Capture the cell that displays the provided text and extract its [X, Y] central coordinate. 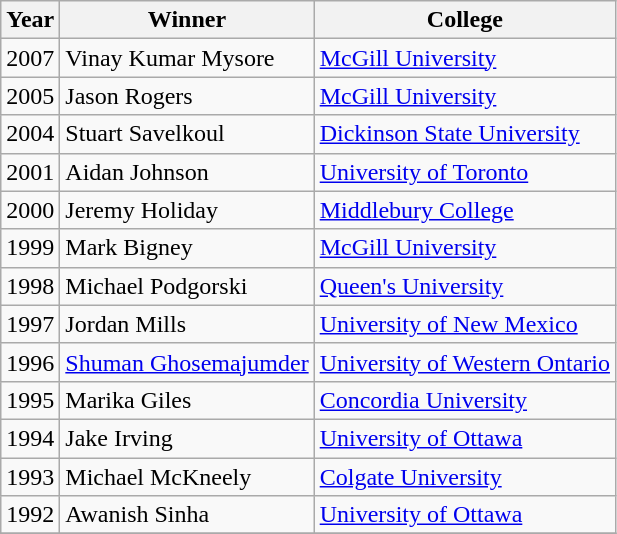
Queen's University [464, 286]
Awanish Sinha [187, 515]
Aidan Johnson [187, 172]
Michael Podgorski [187, 286]
Year [30, 20]
1999 [30, 248]
2000 [30, 210]
Mark Bigney [187, 248]
Winner [187, 20]
Marika Giles [187, 400]
Jason Rogers [187, 96]
University of Toronto [464, 172]
2004 [30, 134]
Stuart Savelkoul [187, 134]
1994 [30, 438]
2007 [30, 58]
Colgate University [464, 477]
Concordia University [464, 400]
1998 [30, 286]
1997 [30, 324]
Vinay Kumar Mysore [187, 58]
1993 [30, 477]
Dickinson State University [464, 134]
Jeremy Holiday [187, 210]
Michael McKneely [187, 477]
Jordan Mills [187, 324]
University of New Mexico [464, 324]
University of Western Ontario [464, 362]
1996 [30, 362]
Middlebury College [464, 210]
1995 [30, 400]
2005 [30, 96]
Jake Irving [187, 438]
College [464, 20]
1992 [30, 515]
2001 [30, 172]
Shuman Ghosemajumder [187, 362]
